Return [x, y] of the center of cell containing provided text 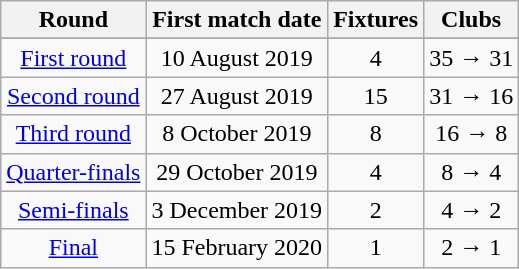
31 → 16 [472, 96]
16 → 8 [472, 134]
2 → 1 [472, 248]
Round [74, 20]
First round [74, 58]
Clubs [472, 20]
Final [74, 248]
Fixtures [376, 20]
15 February 2020 [237, 248]
First match date [237, 20]
8 → 4 [472, 172]
10 August 2019 [237, 58]
Second round [74, 96]
Quarter-finals [74, 172]
3 December 2019 [237, 210]
Semi-finals [74, 210]
35 → 31 [472, 58]
8 [376, 134]
8 October 2019 [237, 134]
Third round [74, 134]
4 → 2 [472, 210]
2 [376, 210]
29 October 2019 [237, 172]
15 [376, 96]
1 [376, 248]
27 August 2019 [237, 96]
